Detect which cell encompasses the target text, then output its (x, y) center coordinate. 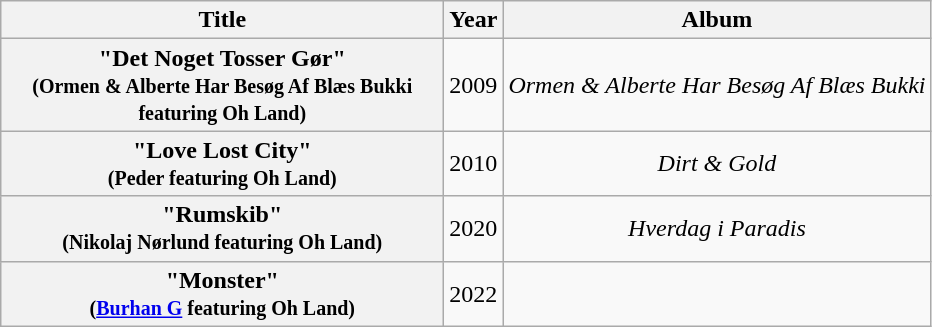
Year (474, 20)
2009 (474, 85)
"Det Noget Tosser Gør"(Ormen & Alberte Har Besøg Af Blæs Bukki featuring Oh Land) (222, 85)
Album (717, 20)
Hverdag i Paradis (717, 228)
Dirt & Gold (717, 164)
2010 (474, 164)
2020 (474, 228)
"Monster"(Burhan G featuring Oh Land) (222, 294)
2022 (474, 294)
Ormen & Alberte Har Besøg Af Blæs Bukki (717, 85)
"Love Lost City"(Peder featuring Oh Land) (222, 164)
"Rumskib"(Nikolaj Nørlund featuring Oh Land) (222, 228)
Title (222, 20)
